Find where the given text appears and provide that cell's center as (X, Y) coordinate. 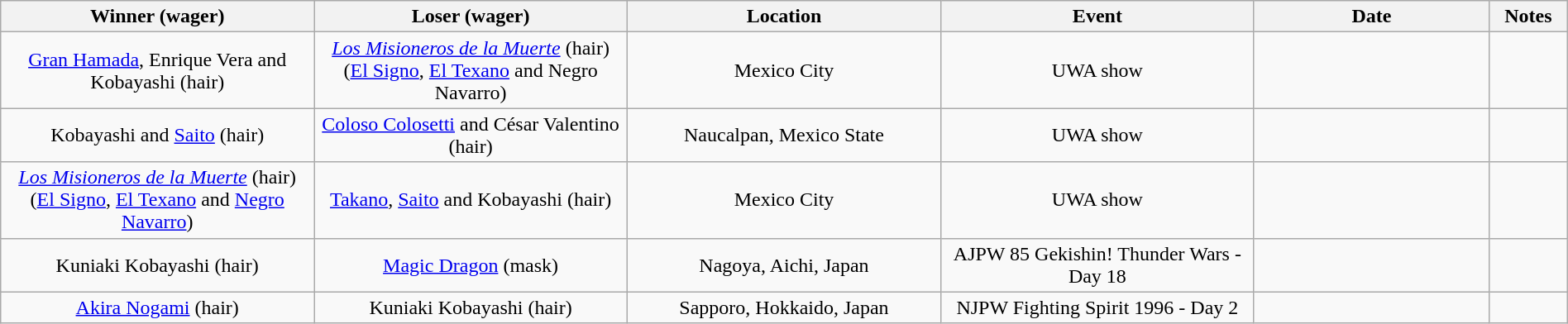
Notes (1528, 17)
Location (784, 17)
Kobayashi and Saito (hair) (157, 136)
Nagoya, Aichi, Japan (784, 264)
Naucalpan, Mexico State (784, 136)
AJPW 85 Gekishin! Thunder Wars - Day 18 (1097, 264)
Akira Nogami (hair) (157, 307)
Takano, Saito and Kobayashi (hair) (471, 200)
Winner (wager) (157, 17)
Date (1371, 17)
Event (1097, 17)
Magic Dragon (mask) (471, 264)
Coloso Colosetti and César Valentino (hair) (471, 136)
Loser (wager) (471, 17)
Sapporo, Hokkaido, Japan (784, 307)
NJPW Fighting Spirit 1996 - Day 2 (1097, 307)
Gran Hamada, Enrique Vera and Kobayashi (hair) (157, 70)
